Provide the (X, Y) coordinate of the cell's center where the given text is located.  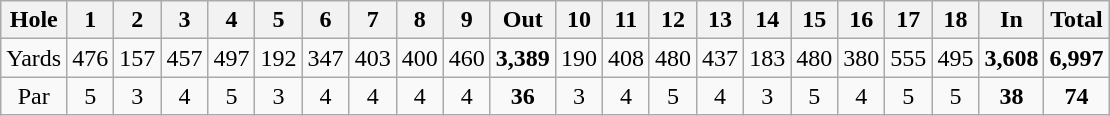
12 (672, 20)
11 (626, 20)
6,997 (1076, 58)
8 (420, 20)
460 (466, 58)
Par (34, 96)
1 (90, 20)
495 (956, 58)
10 (578, 20)
380 (862, 58)
Out (522, 20)
157 (138, 58)
347 (326, 58)
555 (908, 58)
497 (232, 58)
36 (522, 96)
192 (278, 58)
13 (720, 20)
476 (90, 58)
Yards (34, 58)
17 (908, 20)
437 (720, 58)
14 (768, 20)
183 (768, 58)
408 (626, 58)
In (1012, 20)
6 (326, 20)
3,389 (522, 58)
Total (1076, 20)
403 (372, 58)
457 (184, 58)
Hole (34, 20)
2 (138, 20)
3,608 (1012, 58)
74 (1076, 96)
18 (956, 20)
38 (1012, 96)
400 (420, 58)
190 (578, 58)
9 (466, 20)
7 (372, 20)
15 (814, 20)
16 (862, 20)
